Find where the given text appears and provide that cell's center as [x, y] coordinate. 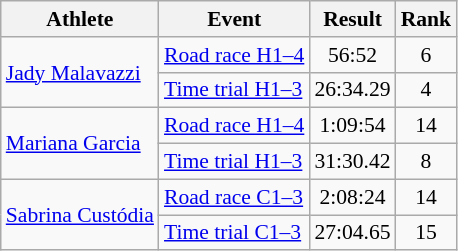
26:34.29 [352, 90]
Time trial C1–3 [234, 233]
Rank [426, 19]
Mariana Garcia [80, 144]
4 [426, 90]
56:52 [352, 55]
31:30.42 [352, 162]
Result [352, 19]
15 [426, 233]
1:09:54 [352, 126]
Road race C1–3 [234, 197]
Jady Malavazzi [80, 72]
2:08:24 [352, 197]
Event [234, 19]
8 [426, 162]
Sabrina Custódia [80, 214]
Athlete [80, 19]
27:04.65 [352, 233]
6 [426, 55]
